Provide the (x, y) coordinate of the cell's center where the given text is located.  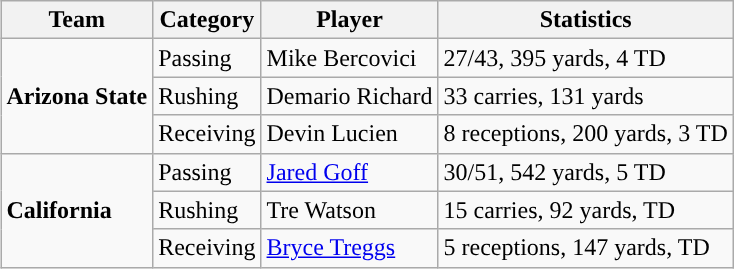
California (77, 210)
Team (77, 20)
Demario Richard (350, 96)
5 receptions, 147 yards, TD (586, 248)
Tre Watson (350, 210)
Player (350, 20)
Category (207, 20)
Bryce Treggs (350, 248)
Mike Bercovici (350, 58)
Statistics (586, 20)
Devin Lucien (350, 134)
8 receptions, 200 yards, 3 TD (586, 134)
15 carries, 92 yards, TD (586, 210)
Arizona State (77, 96)
33 carries, 131 yards (586, 96)
30/51, 542 yards, 5 TD (586, 172)
27/43, 395 yards, 4 TD (586, 58)
Jared Goff (350, 172)
